Identify which cell holds the provided text, then report its (X, Y) central coordinate. 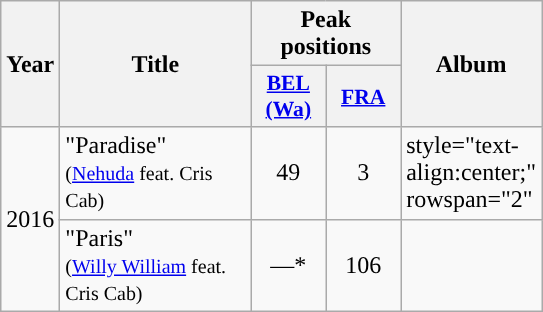
Album (472, 64)
3 (364, 173)
Peak positions (326, 34)
—* (288, 265)
BEL (Wa) (288, 96)
"Paradise" (Nehuda feat. Cris Cab) (156, 173)
Title (156, 64)
style="text-align:center;" rowspan="2" (472, 173)
106 (364, 265)
Year (30, 64)
49 (288, 173)
FRA (364, 96)
2016 (30, 219)
"Paris" (Willy William feat. Cris Cab) (156, 265)
